Determine the [x, y] coordinate at the center of the cell enclosing the given text.  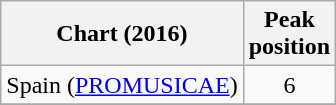
Peakposition [289, 34]
Spain (PROMUSICAE) [122, 85]
Chart (2016) [122, 34]
6 [289, 85]
